Provide the [X, Y] coordinate of the cell's center where the given text is located.  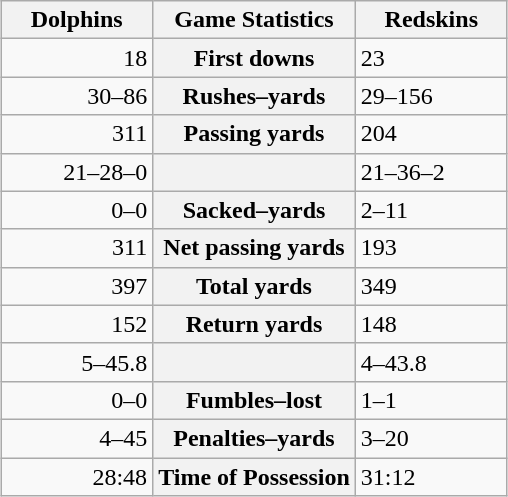
28:48 [77, 477]
First downs [254, 58]
Time of Possession [254, 477]
193 [431, 248]
Total yards [254, 286]
148 [431, 324]
29–156 [431, 96]
3–20 [431, 438]
5–45.8 [77, 362]
31:12 [431, 477]
397 [77, 286]
Rushes–yards [254, 96]
4–43.8 [431, 362]
21–36–2 [431, 172]
2–11 [431, 210]
18 [77, 58]
Game Statistics [254, 20]
Penalties–yards [254, 438]
Fumbles–lost [254, 400]
21–28–0 [77, 172]
Dolphins [77, 20]
152 [77, 324]
4–45 [77, 438]
Redskins [431, 20]
30–86 [77, 96]
23 [431, 58]
Net passing yards [254, 248]
Sacked–yards [254, 210]
1–1 [431, 400]
Passing yards [254, 134]
Return yards [254, 324]
204 [431, 134]
349 [431, 286]
